For the text-containing cell, return its midpoint in [x, y] coordinate format. 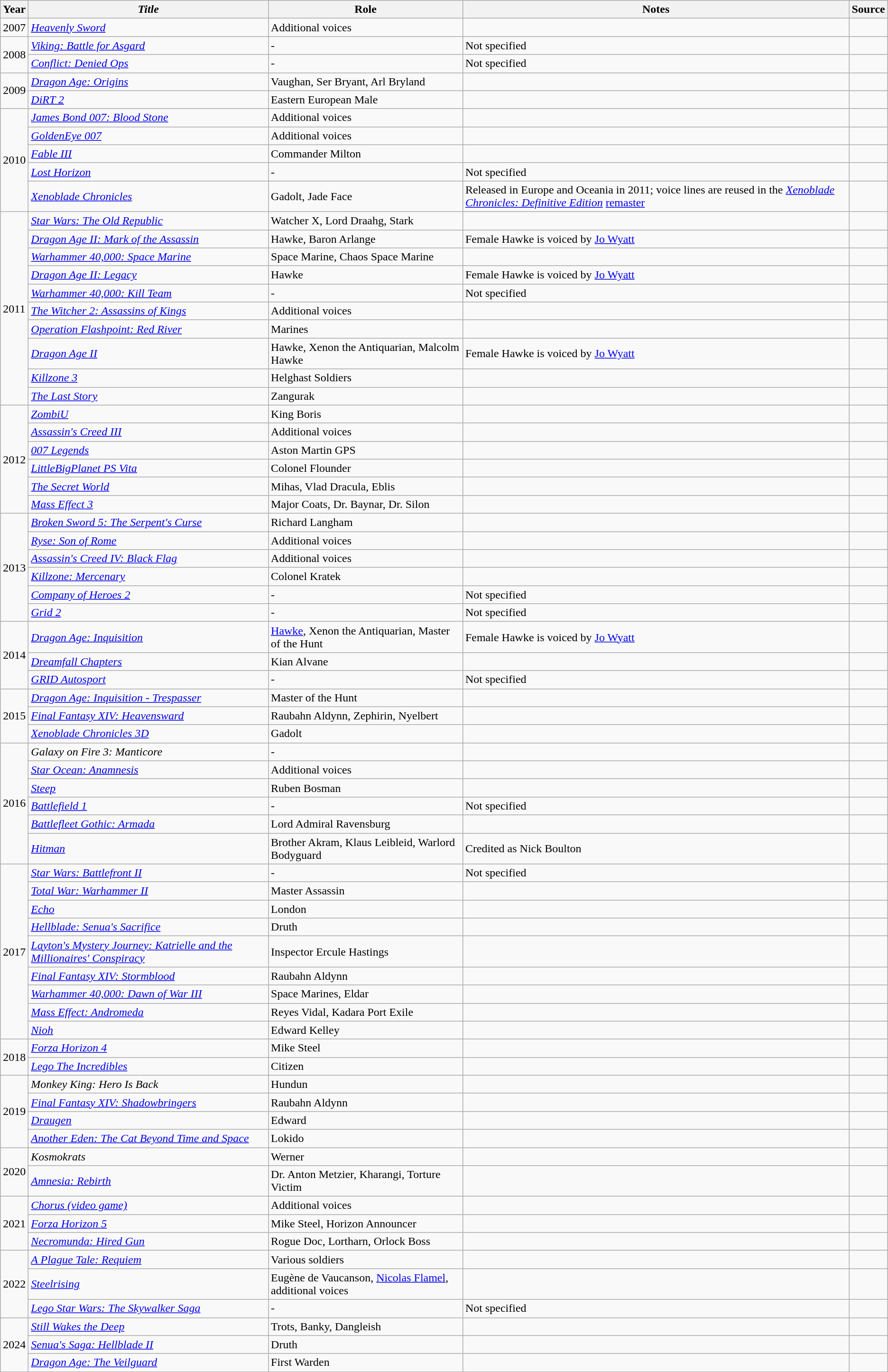
Chorus (video game) [148, 1206]
Released in Europe and Oceania in 2011; voice lines are reused in the Xenoblade Chronicles: Definitive Edition remaster [656, 196]
2012 [14, 459]
Galaxy on Fire 3: Manticore [148, 752]
2007 [14, 28]
Kian Alvane [366, 662]
The Witcher 2: Assassins of Kings [148, 311]
Warhammer 40,000: Dawn of War III [148, 994]
Monkey King: Hero Is Back [148, 1084]
Draugen [148, 1120]
Notes [656, 9]
007 Legends [148, 450]
Master of the Hunt [366, 698]
2017 [14, 952]
Source [868, 9]
Still Wakes the Deep [148, 1326]
Mike Steel [366, 1048]
Edward Kelley [366, 1030]
LittleBigPlanet PS Vita [148, 468]
GoldenEye 007 [148, 136]
Assassin's Creed III [148, 432]
Vaughan, Ser Bryant, Arl Bryland [366, 82]
Space Marine, Chaos Space Marine [366, 257]
Mass Effect: Andromeda [148, 1012]
Battlefield 1 [148, 806]
Hawke, Xenon the Antiquarian, Malcolm Hawke [366, 354]
Mihas, Vlad Dracula, Eblis [366, 486]
Forza Horizon 5 [148, 1224]
Dragon Age II: Mark of the Assassin [148, 239]
King Boris [366, 414]
Dragon Age: The Veilguard [148, 1363]
Richard Langham [366, 522]
Watcher X, Lord Draahg, Stark [366, 221]
Steelrising [148, 1284]
James Bond 007: Blood Stone [148, 118]
Lego The Incredibles [148, 1066]
Dragon Age: Inquisition - Trespasser [148, 698]
Eugène de Vaucanson, Nicolas Flamel, additional voices [366, 1284]
Role [366, 9]
Viking: Battle for Asgard [148, 46]
The Last Story [148, 396]
GRID Autosport [148, 680]
Forza Horizon 4 [148, 1048]
Hawke, Xenon the Antiquarian, Master of the Hunt [366, 637]
Another Eden: The Cat Beyond Time and Space [148, 1138]
Hundun [366, 1084]
2013 [14, 567]
Killzone: Mercenary [148, 577]
Helghast Soldiers [366, 378]
Warhammer 40,000: Kill Team [148, 293]
Citizen [366, 1066]
2016 [14, 803]
Rogue Doc, Lortharn, Orlock Boss [366, 1242]
Mike Steel, Horizon Announcer [366, 1224]
Hellblade: Senua's Sacrifice [148, 927]
Echo [148, 909]
Lost Horizon [148, 172]
Eastern European Male [366, 100]
Colonel Kratek [366, 577]
Kosmokrats [148, 1157]
Star Wars: The Old Republic [148, 221]
Warhammer 40,000: Space Marine [148, 257]
Company of Heroes 2 [148, 595]
Master Assassin [366, 891]
Senua's Saga: Hellblade II [148, 1344]
Conflict: Denied Ops [148, 64]
Ryse: Son of Rome [148, 540]
2014 [14, 655]
Credited as Nick Boulton [656, 848]
London [366, 909]
Dragon Age: Origins [148, 82]
DiRT 2 [148, 100]
Xenoblade Chronicles 3D [148, 734]
The Secret World [148, 486]
Killzone 3 [148, 378]
Major Coats, Dr. Baynar, Dr. Silon [366, 504]
Aston Martin GPS [366, 450]
2008 [14, 55]
Steep [148, 788]
Brother Akram, Klaus Leibleid, Warlord Bodyguard [366, 848]
Colonel Flounder [366, 468]
First Warden [366, 1363]
Lego Star Wars: The Skywalker Saga [148, 1308]
Dr. Anton Metzier, Kharangi, Torture Victim [366, 1181]
2021 [14, 1224]
Star Ocean: Anamnesis [148, 770]
Necromunda: Hired Gun [148, 1242]
Gadolt, Jade Face [366, 196]
Broken Sword 5: The Serpent's Curse [148, 522]
Grid 2 [148, 613]
Nioh [148, 1030]
2020 [14, 1172]
2015 [14, 716]
Gadolt [366, 734]
Lokido [366, 1138]
Reyes Vidal, Kadara Port Exile [366, 1012]
2024 [14, 1344]
Year [14, 9]
2011 [14, 308]
2009 [14, 91]
Dragon Age II: Legacy [148, 275]
2022 [14, 1284]
Zangurak [366, 396]
Fable III [148, 154]
Battlefleet Gothic: Armada [148, 824]
Amnesia: Rebirth [148, 1181]
Final Fantasy XIV: Heavensward [148, 716]
2010 [14, 160]
Dragon Age II [148, 354]
Commander Milton [366, 154]
Werner [366, 1157]
Edward [366, 1120]
Title [148, 9]
Layton's Mystery Journey: Katrielle and the Millionaires' Conspiracy [148, 951]
Space Marines, Eldar [366, 994]
Lord Admiral Ravensburg [366, 824]
Assassin's Creed IV: Black Flag [148, 559]
ZombiU [148, 414]
Operation Flashpoint: Red River [148, 329]
Hitman [148, 848]
2019 [14, 1111]
Star Wars: Battlefront II [148, 873]
Raubahn Aldynn, Zephirin, Nyelbert [366, 716]
Dreamfall Chapters [148, 662]
2018 [14, 1057]
Hawke [366, 275]
Final Fantasy XIV: Stormblood [148, 976]
Mass Effect 3 [148, 504]
Hawke, Baron Arlange [366, 239]
Heavenly Sword [148, 28]
Various soldiers [366, 1260]
Final Fantasy XIV: Shadowbringers [148, 1102]
Xenoblade Chronicles [148, 196]
Trots, Banky, Dangleish [366, 1326]
Inspector Ercule Hastings [366, 951]
Dragon Age: Inquisition [148, 637]
Marines [366, 329]
Total War: Warhammer II [148, 891]
A Plague Tale: Requiem [148, 1260]
Ruben Bosman [366, 788]
